Find where the given text appears and provide that cell's center as [X, Y] coordinate. 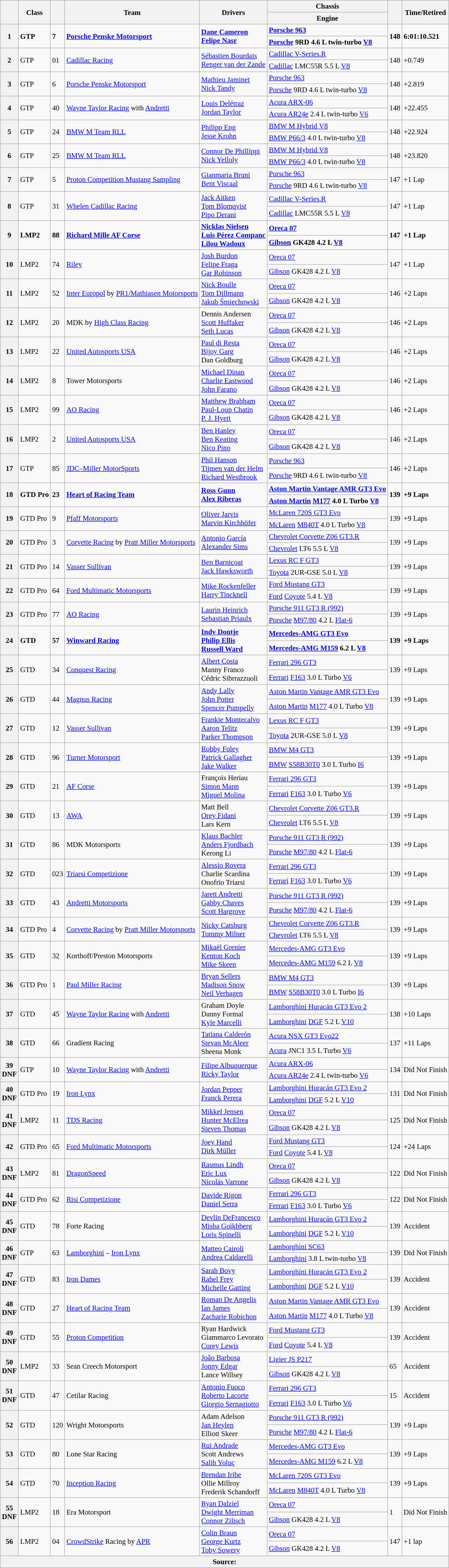
40 [58, 108]
Winward Racing [132, 641]
Riley [132, 265]
66 [58, 1043]
Ryan Dalziel Dwight Merriman Connor Zilisch [233, 1512]
Colin Braun George Kurtz Toby Sowery [233, 1541]
Davide Rigon Daniel Serra [233, 1200]
+0.749 [425, 60]
Acura NSX GT3 Evo22 [328, 1036]
Chassis [328, 6]
MDK Motorsports [132, 845]
Joey Hand Dirk Müller [233, 1146]
+2.819 [425, 84]
Louis Delétraz Jordan Taylor [233, 108]
Rui Andrade Scott Andrews Salih Yoluç [233, 1454]
Jarett Andretti Gabby Chaves Scott Hargrove [233, 903]
125 [395, 1120]
41DNF [10, 1120]
Indy Dontje Philip Ellis Russell Ward [233, 641]
Turner Motorsport [132, 757]
134 [395, 1069]
Brendan Iribe Ollie Millroy Frederik Schandorff [233, 1483]
Tower Motorsports [132, 381]
01 [58, 60]
Nicklas Nielsen Luis Pérez Companc Lilou Wadoux [233, 235]
45 [58, 1014]
96 [58, 757]
Tatiana Calderón Stevan McAleer Sheena Monk [233, 1043]
04 [58, 1541]
131 [395, 1094]
Ryan Hardwick Giammarco Levorato Corey Lewis [233, 1338]
Paul di Resta Bijoy Garg Dan Goldburg [233, 352]
Dennis Andersen Scott Huffaker Seth Lucas [233, 323]
Gradient Racing [132, 1043]
29 [10, 786]
Lamborghini 3.8 L twin-turbo V8 [328, 1259]
63 [58, 1253]
Jack Aitken Tom Blomqvist Pipo Derani [233, 206]
Paul Miller Racing [132, 985]
MDK by High Class Racing [132, 323]
Jordan Pepper Franck Perera [233, 1094]
+10 Laps [425, 1014]
Class [34, 12]
TDS Racing [132, 1120]
17 [10, 468]
47 [58, 1396]
Pfaff Motorsports [132, 519]
Ross Gunn Alex Riberas [233, 495]
80 [58, 1454]
Philipp Eng Jesse Krohn [233, 132]
78 [58, 1226]
Ligier JS P217 [328, 1359]
43 [58, 903]
Dane Cameron Felipe Nasr [233, 36]
Sébastien Bourdais Renger van der Zande [233, 60]
81 [58, 1173]
Mathieu Jaminet Nick Tandy [233, 84]
Alessio Rovera Charlie Scardina Onofrio Triarsi [233, 874]
Mike Rockenfeller Harry Tincknell [233, 590]
Graham Doyle Danny Formal Kyle Marcelli [233, 1014]
Team [132, 12]
Lamborghini – Iron Lynx [132, 1253]
+1 lap [425, 1541]
64 [58, 590]
Gianmaria Bruni Bent Viscaal [233, 179]
Bryan Sellers Madison Snow Neil Verhagen [233, 985]
57 [58, 641]
Inception Racing [132, 1483]
+11 Laps [425, 1043]
47DNF [10, 1279]
Wright Motorsports [132, 1425]
62 [58, 1200]
CrowdStrike Racing by APR [132, 1541]
Magnus Racing [132, 699]
Richard Mille AF Corse [132, 235]
Lamborghini SC63 [328, 1247]
Laurin Heinrich Sebastian Priaulx [233, 614]
42 [10, 1146]
+24 Laps [425, 1146]
Inter Europol by PR1/Mathiasen Motorsports [132, 293]
55DNF [10, 1512]
Iron Lynx [132, 1094]
Matthew Brabham Paul-Loup Chatin P. J. Hyett [233, 410]
43DNF [10, 1173]
Ben Barnicoat Jack Hawksworth [233, 567]
Antonio García Alexander Sims [233, 542]
48DNF [10, 1308]
Korthoff/Preston Motorsports [132, 956]
Sean Creech Motorsport [132, 1366]
99 [58, 410]
Michael Dinan Charlie Eastwood John Farano [233, 381]
Drivers [233, 12]
39DNF [10, 1069]
40DNF [10, 1094]
30 [10, 815]
37 [10, 1014]
Acura JNC1 3.5 L Turbo V6 [328, 1050]
Proton Competition Mustang Sampling [132, 179]
53 [10, 1454]
Rasmus Lindh Eric Lux Nicolás Varrone [233, 1173]
Phil Hanson Tijmen van der Helm Richard Westbrook [233, 468]
Sarah Bovy Rahel Frey Michelle Gatting [233, 1279]
6:01:10.521 [425, 36]
Cadillac Racing [132, 60]
86 [58, 845]
Klaus Bachler Anders Fjordbach Kerong Li [233, 845]
Era Motorsport [132, 1512]
Time/Retired [425, 12]
Whelen Cadillac Racing [132, 206]
Source: [225, 1562]
Albert Costa Manny Franco Cédric Sibrrazzuoli [233, 670]
Risi Competizione [132, 1200]
74 [58, 265]
DragonSpeed [132, 1173]
120 [58, 1425]
Devlin DeFrancesco Misha Goikhberg Loris Spinelli [233, 1226]
56 [10, 1541]
+23.820 [425, 156]
Ben Hanley Ben Keating Nico Pino [233, 439]
AWA [132, 815]
Adam Adelson Jan Heylen Elliott Skeer [233, 1425]
Iron Dames [132, 1279]
+22.924 [425, 132]
45DNF [10, 1226]
Antonio Fuoco Roberto Lacorte Giorgio Sernagiotto [233, 1396]
JDC–Miller MotorSports [132, 468]
Conquest Racing [132, 670]
+22.455 [425, 108]
Robby Foley Patrick Gallagher Jake Walker [233, 757]
16 [10, 439]
Josh Burdon Felipe Fraga Gar Robinson [233, 265]
023 [58, 874]
Triarsi Competizione [132, 874]
46DNF [10, 1253]
44 [58, 699]
Cetilar Racing [132, 1396]
Engine [328, 18]
Mikkel Jensen Hunter McElrea Steven Thomas [233, 1120]
88 [58, 235]
AF Corse [132, 786]
Andy Lally John Potter Spencer Pumpelly [233, 699]
Nicky Catsburg Tommy Milner [233, 929]
João Barbosa Jonny Edgar Lance Willsey [233, 1366]
Andretti Motorsports [132, 903]
Filipe Albuquerque Ricky Taylor [233, 1069]
138 [395, 1014]
50DNF [10, 1366]
137 [395, 1043]
Nick Boulle Tom Dillmann Jakub Śmiechowski [233, 293]
Matt Bell Orey Fidani Lars Kern [233, 815]
83 [58, 1279]
54 [10, 1483]
Mikaël Grenier Kenton Koch Mike Skeen [233, 956]
François Heriau Simon Mann Miguel Molina [233, 786]
28 [10, 757]
35 [10, 956]
38 [10, 1043]
Proton Competition [132, 1338]
70 [58, 1483]
Roman De Angelis Ian James Zacharie Robichon [233, 1308]
85 [58, 468]
Frankie Montecalvo Aaron Telitz Parker Thompson [233, 728]
55 [58, 1338]
Oliver Jarvis Marvin Kirchhöfer [233, 519]
Lone Star Racing [132, 1454]
26 [10, 699]
Forte Racing [132, 1226]
77 [58, 614]
49DNF [10, 1338]
124 [395, 1146]
51DNF [10, 1396]
Connor De Phillippi Nick Yelloly [233, 156]
44DNF [10, 1200]
36 [10, 985]
Matteo Cairoli Andrea Caldarelli [233, 1253]
